Output the [x, y] coordinate of the center of the cell containing the given text.  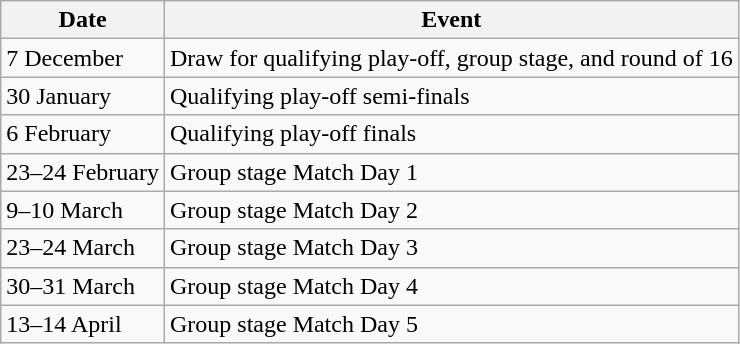
Group stage Match Day 2 [451, 210]
9–10 March [83, 210]
Group stage Match Day 4 [451, 286]
Date [83, 20]
13–14 April [83, 324]
30–31 March [83, 286]
Group stage Match Day 1 [451, 172]
Event [451, 20]
23–24 March [83, 248]
30 January [83, 96]
Group stage Match Day 5 [451, 324]
Group stage Match Day 3 [451, 248]
Draw for qualifying play-off, group stage, and round of 16 [451, 58]
7 December [83, 58]
23–24 February [83, 172]
6 February [83, 134]
Qualifying play-off finals [451, 134]
Qualifying play-off semi-finals [451, 96]
